Return the [X, Y] coordinate for the center point of the cell that contains the specified text.  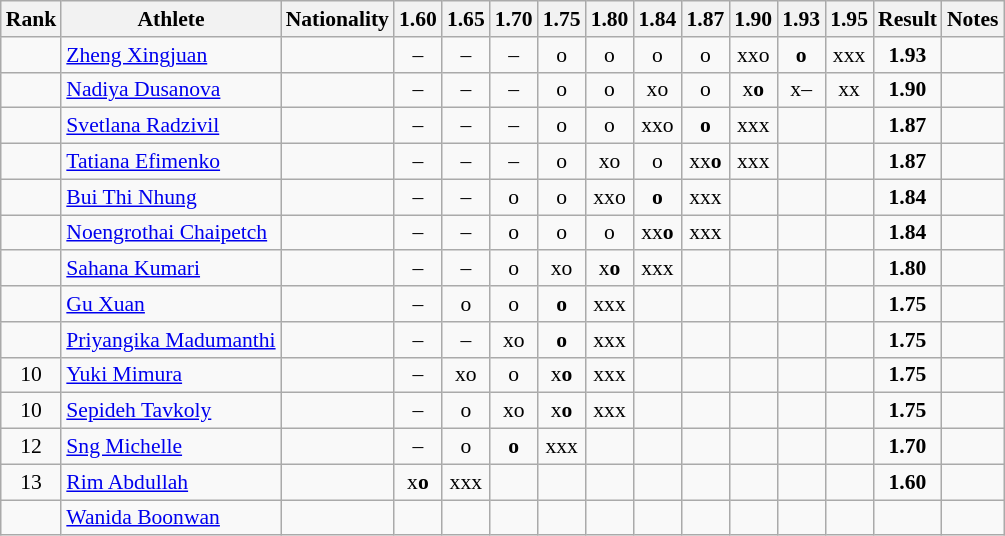
Priyangika Madumanthi [170, 340]
Athlete [170, 19]
Yuki Mimura [170, 375]
Wanida Boonwan [170, 518]
Zheng Xingjuan [170, 55]
12 [32, 447]
Bui Thi Nhung [170, 197]
Nationality [338, 19]
Result [908, 19]
Nadiya Dusanova [170, 90]
x– [801, 90]
Rim Abdullah [170, 482]
xx [849, 90]
Tatiana Efimenko [170, 162]
Rank [32, 19]
Sng Michelle [170, 447]
1.65 [466, 19]
Notes [973, 19]
Noengrothai Chaipetch [170, 233]
Gu Xuan [170, 304]
13 [32, 482]
Sahana Kumari [170, 269]
Svetlana Radzivil [170, 126]
Sepideh Tavkoly [170, 411]
1.95 [849, 19]
